Output the [X, Y] coordinate of the center of the cell containing the given text.  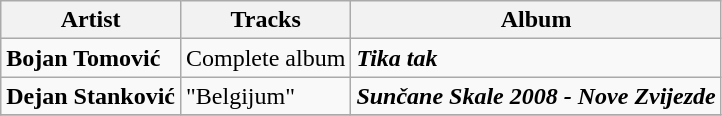
Dejan Stanković [91, 96]
Complete album [265, 58]
Tika tak [536, 58]
Artist [91, 20]
Sunčane Skale 2008 - Nove Zvijezde [536, 96]
"Belgijum" [265, 96]
Tracks [265, 20]
Bojan Tomović [91, 58]
Album [536, 20]
